From the cell containing the given text, extract its center point as (X, Y) coordinate. 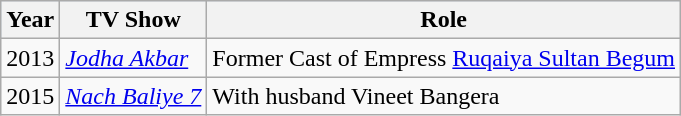
Nach Baliye 7 (134, 96)
Role (444, 20)
TV Show (134, 20)
With husband Vineet Bangera (444, 96)
Year (30, 20)
Former Cast of Empress Ruqaiya Sultan Begum (444, 58)
Jodha Akbar (134, 58)
2015 (30, 96)
2013 (30, 58)
